Extract the (X, Y) coordinate from the center of the cell holding the provided text.  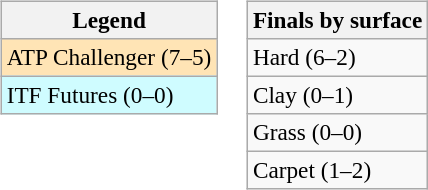
Clay (0–1) (337, 95)
Hard (6–2) (337, 57)
Finals by surface (337, 20)
Grass (0–0) (337, 133)
ATP Challenger (7–5) (108, 57)
Legend (108, 20)
ITF Futures (0–0) (108, 95)
Carpet (1–2) (337, 171)
